Search for the cell housing the specified text and yield its [x, y] center coordinate. 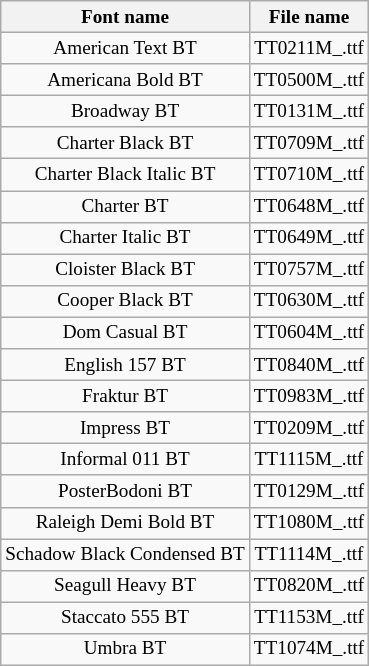
TT0604M_.ttf [309, 333]
TT0649M_.ttf [309, 238]
TT0983M_.ttf [309, 396]
Umbra BT [126, 649]
TT1074M_.ttf [309, 649]
TT0757M_.ttf [309, 270]
Cloister Black BT [126, 270]
English 157 BT [126, 365]
Charter Black Italic BT [126, 175]
TT1153M_.ttf [309, 618]
Dom Casual BT [126, 333]
TT0709M_.ttf [309, 143]
Impress BT [126, 428]
TT1114M_.ttf [309, 554]
PosterBodoni BT [126, 491]
TT0211M_.ttf [309, 48]
Font name [126, 17]
File name [309, 17]
TT0840M_.ttf [309, 365]
TT0630M_.ttf [309, 301]
TT0131M_.ttf [309, 111]
Broadway BT [126, 111]
Cooper Black BT [126, 301]
TT0500M_.ttf [309, 80]
Charter Italic BT [126, 238]
Schadow Black Condensed BT [126, 554]
Seagull Heavy BT [126, 586]
TT1115M_.ttf [309, 460]
American Text BT [126, 48]
TT0820M_.ttf [309, 586]
TT0710M_.ttf [309, 175]
TT0648M_.ttf [309, 206]
Charter BT [126, 206]
TT0129M_.ttf [309, 491]
Americana Bold BT [126, 80]
Charter Black BT [126, 143]
Raleigh Demi Bold BT [126, 523]
TT0209M_.ttf [309, 428]
TT1080M_.ttf [309, 523]
Informal 011 BT [126, 460]
Staccato 555 BT [126, 618]
Fraktur BT [126, 396]
